Extract the [x, y] coordinate from the center of the cell holding the provided text.  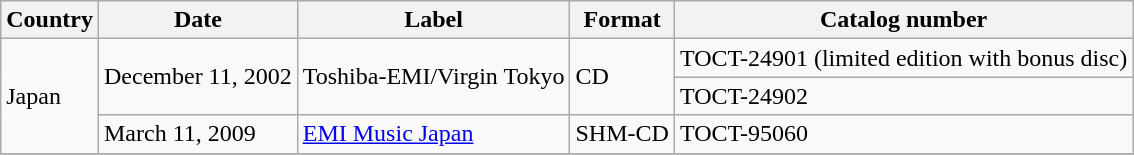
Date [198, 20]
Japan [50, 96]
TOCT-24902 [903, 96]
TOCT-95060 [903, 134]
CD [622, 77]
Label [434, 20]
Toshiba-EMI/Virgin Tokyo [434, 77]
TOCT-24901 (limited edition with bonus disc) [903, 58]
Catalog number [903, 20]
Format [622, 20]
March 11, 2009 [198, 134]
EMI Music Japan [434, 134]
SHM-CD [622, 134]
December 11, 2002 [198, 77]
Country [50, 20]
